Extract the (X, Y) coordinate from the center of the cell holding the provided text.  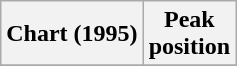
Chart (1995) (72, 34)
Peakposition (189, 34)
